Determine the (x, y) coordinate at the center of the cell enclosing the given text.  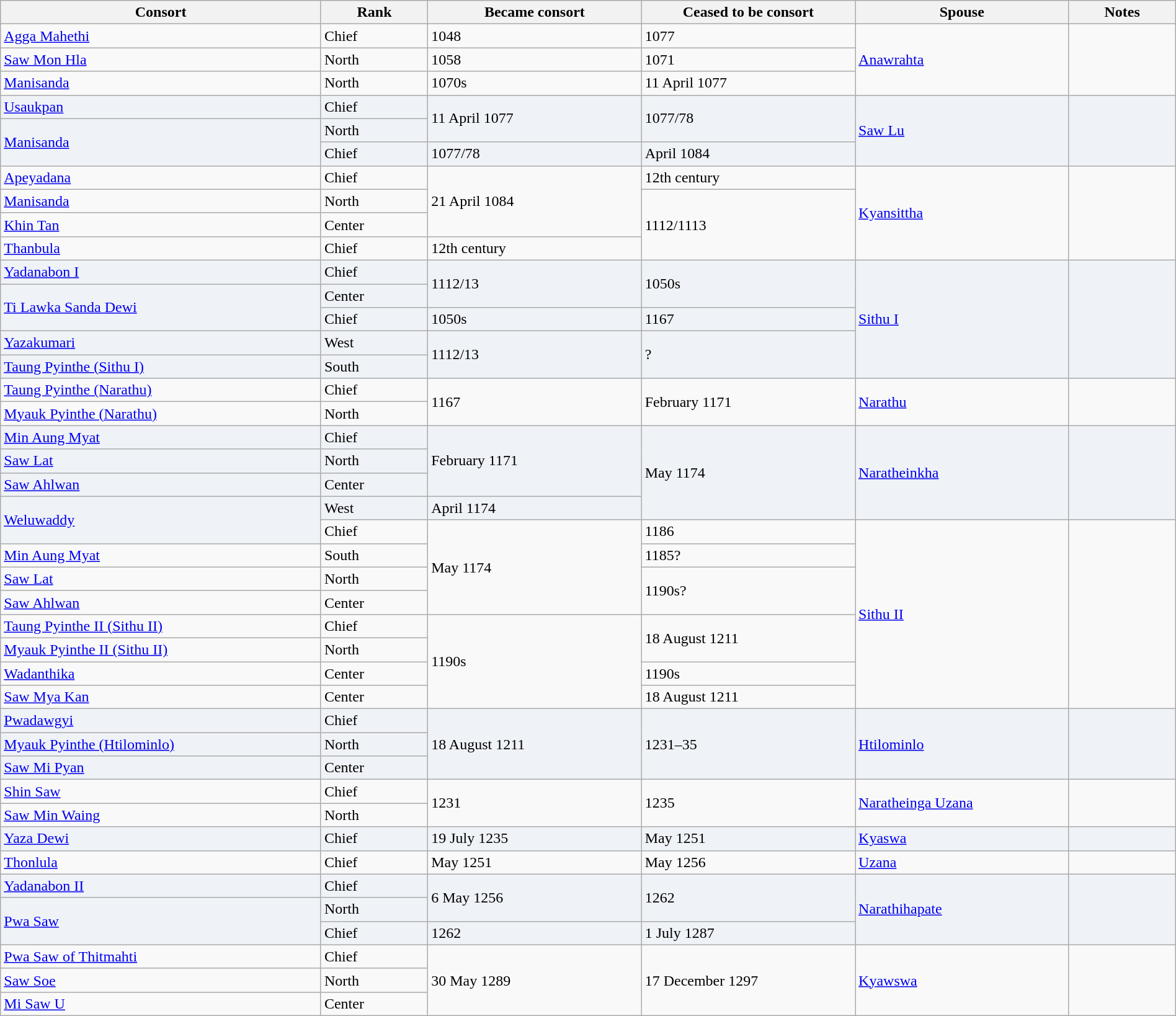
Ceased to be consort (748, 12)
1058 (535, 60)
Wadanthika (161, 673)
Naratheinga Uzana (962, 803)
1112/1113 (748, 225)
May 1256 (748, 862)
Naratheinkha (962, 473)
Taung Pyinthe II (Sithu II) (161, 626)
Thonlula (161, 862)
Ti Lawka Sanda Dewi (161, 308)
Saw Min Waing (161, 815)
Myauk Pyinthe II (Sithu II) (161, 649)
? (748, 355)
Usaukpan (161, 107)
Rank (374, 12)
Saw Mon Hla (161, 60)
Sithu I (962, 319)
April 1174 (535, 508)
Uzana (962, 862)
Spouse (962, 12)
Kyansittha (962, 213)
Anawrahta (962, 60)
Consort (161, 12)
Saw Mya Kan (161, 697)
Pwa Saw (161, 921)
1 July 1287 (748, 933)
April 1084 (748, 154)
21 April 1084 (535, 201)
Myauk Pyinthe (Narathu) (161, 414)
Htilominlo (962, 744)
Taung Pyinthe (Narathu) (161, 390)
Thanbula (161, 248)
Mi Saw U (161, 1004)
1071 (748, 60)
1185? (748, 555)
Narathihapate (962, 909)
Yadanabon II (161, 886)
1186 (748, 532)
Became consort (535, 12)
Saw Soe (161, 980)
Weluwaddy (161, 520)
Notes (1122, 12)
Kyawswa (962, 980)
Shin Saw (161, 791)
1190s? (748, 590)
6 May 1256 (535, 898)
1231 (535, 803)
1235 (748, 803)
Pwa Saw of Thitmahti (161, 956)
1077 (748, 36)
Apeyadana (161, 177)
Khin Tan (161, 225)
Agga Mahethi (161, 36)
1231–35 (748, 744)
Taung Pyinthe (Sithu I) (161, 367)
Kyaswa (962, 839)
19 July 1235 (535, 839)
Sithu II (962, 614)
Saw Mi Pyan (161, 768)
Yazakumari (161, 343)
Saw Lu (962, 130)
Yadanabon I (161, 272)
1048 (535, 36)
Pwadawgyi (161, 721)
Narathu (962, 402)
30 May 1289 (535, 980)
Yaza Dewi (161, 839)
17 December 1297 (748, 980)
Myauk Pyinthe (Htilominlo) (161, 744)
1070s (535, 83)
